From the cell containing the given text, extract its center point as (X, Y) coordinate. 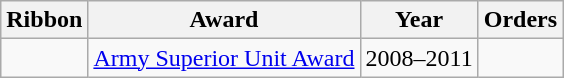
Award (224, 20)
Orders (520, 20)
Army Superior Unit Award (224, 58)
2008–2011 (419, 58)
Year (419, 20)
Ribbon (44, 20)
